Return the [x, y] coordinate for the center point of the cell that contains the specified text.  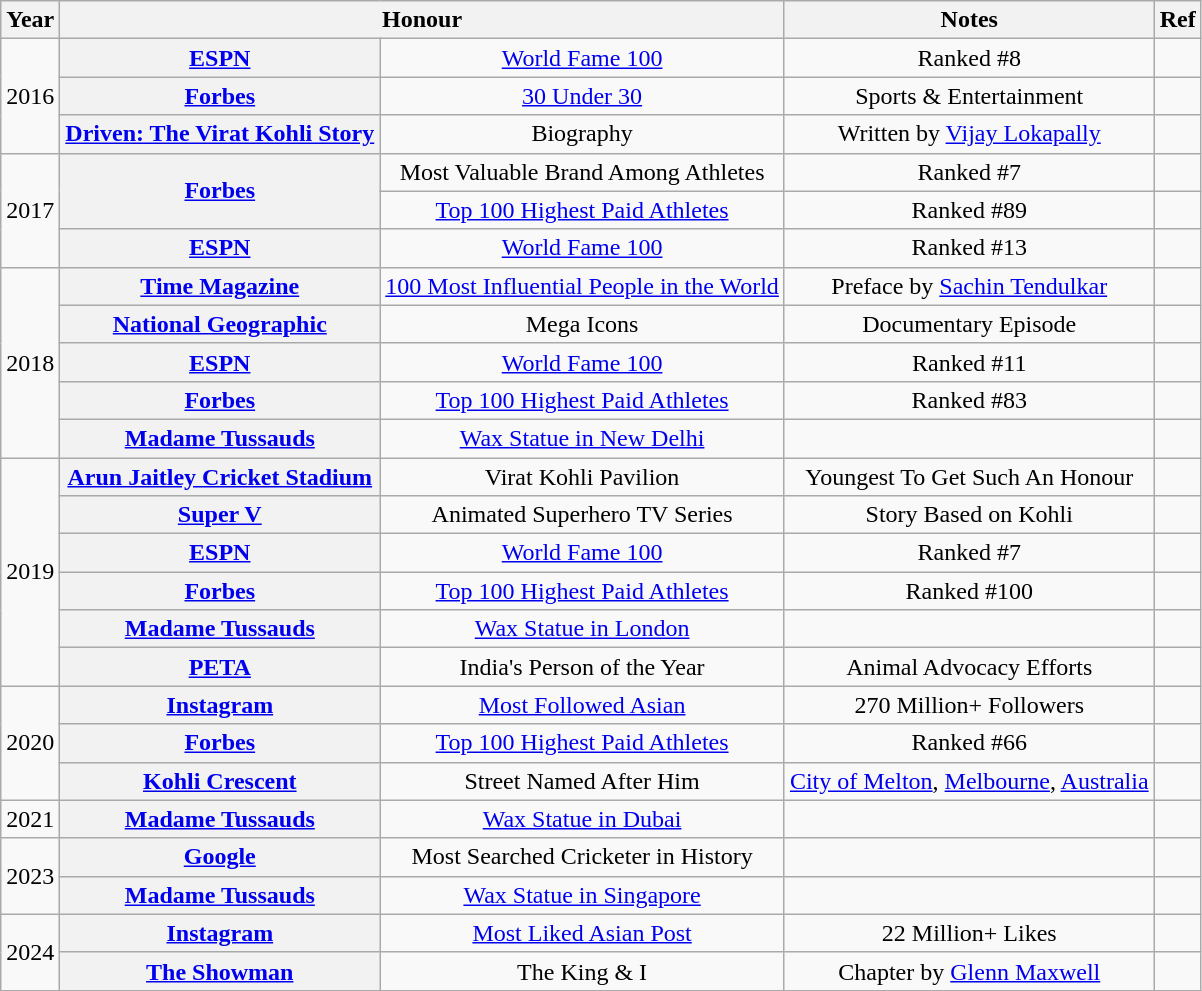
Preface by Sachin Tendulkar [969, 286]
Kohli Crescent [220, 781]
100 Most Influential People in the World [582, 286]
2020 [30, 743]
Super V [220, 515]
PETA [220, 667]
2018 [30, 362]
Biography [582, 134]
Documentary Episode [969, 324]
The Showman [220, 971]
Ranked #13 [969, 248]
Most Valuable Brand Among Athletes [582, 172]
Ref [1178, 20]
2023 [30, 876]
National Geographic [220, 324]
Most Liked Asian Post [582, 933]
Animal Advocacy Efforts [969, 667]
Wax Statue in Dubai [582, 819]
2016 [30, 96]
Most Followed Asian [582, 705]
City of Melton, Melbourne, Australia [969, 781]
Mega Icons [582, 324]
Time Magazine [220, 286]
India's Person of the Year [582, 667]
Arun Jaitley Cricket Stadium [220, 477]
270 Million+ Followers [969, 705]
Wax Statue in Singapore [582, 895]
Story Based on Kohli [969, 515]
Wax Statue in New Delhi [582, 438]
Most Searched Cricketer in History [582, 857]
Ranked #8 [969, 58]
Ranked #83 [969, 400]
The King & I [582, 971]
Ranked #11 [969, 362]
Street Named After Him [582, 781]
Notes [969, 20]
Honour [422, 20]
Virat Kohli Pavilion [582, 477]
2019 [30, 572]
30 Under 30 [582, 96]
Written by Vijay Lokapally [969, 134]
Ranked #66 [969, 743]
22 Million+ Likes [969, 933]
Year [30, 20]
2017 [30, 210]
Ranked #89 [969, 210]
Google [220, 857]
2021 [30, 819]
Youngest To Get Such An Honour [969, 477]
Animated Superhero TV Series [582, 515]
Driven: The Virat Kohli Story [220, 134]
Sports & Entertainment [969, 96]
Wax Statue in London [582, 629]
2024 [30, 952]
Ranked #100 [969, 591]
Chapter by Glenn Maxwell [969, 971]
